Output the (X, Y) coordinate of the center of the cell containing the given text.  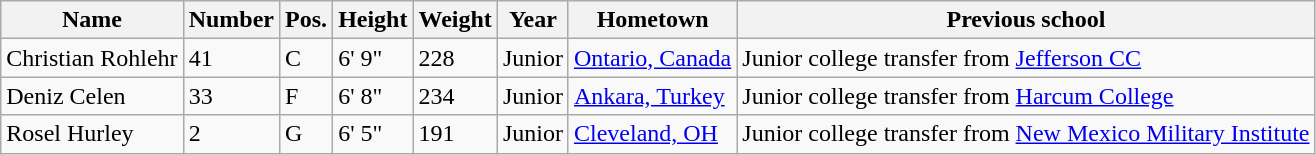
Hometown (652, 20)
Year (532, 20)
Height (373, 20)
Christian Rohlehr (92, 58)
6' 5" (373, 134)
41 (231, 58)
Junior college transfer from New Mexico Military Institute (1026, 134)
Number (231, 20)
Rosel Hurley (92, 134)
234 (455, 96)
33 (231, 96)
Junior college transfer from Harcum College (1026, 96)
191 (455, 134)
G (306, 134)
2 (231, 134)
Name (92, 20)
Ontario, Canada (652, 58)
6' 8" (373, 96)
Weight (455, 20)
228 (455, 58)
C (306, 58)
6' 9" (373, 58)
Cleveland, OH (652, 134)
Pos. (306, 20)
F (306, 96)
Deniz Celen (92, 96)
Ankara, Turkey (652, 96)
Previous school (1026, 20)
Junior college transfer from Jefferson CC (1026, 58)
